Identify which cell holds the provided text, then report its (x, y) central coordinate. 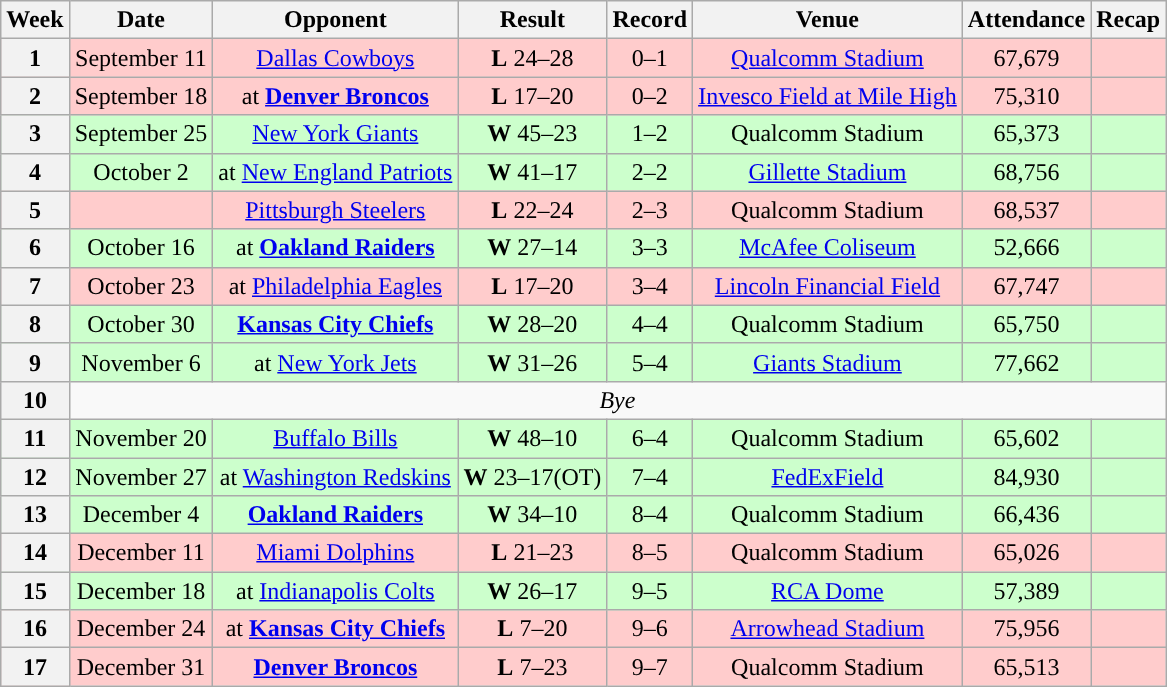
Lincoln Financial Field (828, 286)
9–5 (650, 591)
December 24 (141, 629)
W 48–10 (532, 438)
September 18 (141, 96)
W 28–20 (532, 324)
3 (35, 134)
65,602 (1026, 438)
Result (532, 20)
November 6 (141, 362)
0–1 (650, 58)
at Philadelphia Eagles (336, 286)
Week (35, 20)
Attendance (1026, 20)
8–5 (650, 553)
at Kansas City Chiefs (336, 629)
17 (35, 667)
September 25 (141, 134)
Kansas City Chiefs (336, 324)
84,930 (1026, 477)
Bye (618, 400)
Miami Dolphins (336, 553)
Pittsburgh Steelers (336, 210)
57,389 (1026, 591)
2 (35, 96)
W 45–23 (532, 134)
at Indianapolis Colts (336, 591)
9 (35, 362)
Recap (1128, 20)
5 (35, 210)
Venue (828, 20)
2–3 (650, 210)
68,537 (1026, 210)
L 22–24 (532, 210)
Buffalo Bills (336, 438)
6–4 (650, 438)
65,750 (1026, 324)
Record (650, 20)
65,513 (1026, 667)
5–4 (650, 362)
W 31–26 (532, 362)
1–2 (650, 134)
L 7–20 (532, 629)
7 (35, 286)
65,026 (1026, 553)
FedExField (828, 477)
4 (35, 172)
September 11 (141, 58)
Gillette Stadium (828, 172)
3–3 (650, 248)
December 18 (141, 591)
RCA Dome (828, 591)
77,662 (1026, 362)
Denver Broncos (336, 667)
7–4 (650, 477)
at New England Patriots (336, 172)
L 7–23 (532, 667)
Giants Stadium (828, 362)
L 24–28 (532, 58)
Opponent (336, 20)
65,373 (1026, 134)
at New York Jets (336, 362)
November 27 (141, 477)
68,756 (1026, 172)
13 (35, 515)
October 23 (141, 286)
McAfee Coliseum (828, 248)
October 16 (141, 248)
W 26–17 (532, 591)
October 2 (141, 172)
75,310 (1026, 96)
Arrowhead Stadium (828, 629)
12 (35, 477)
16 (35, 629)
New York Giants (336, 134)
10 (35, 400)
67,679 (1026, 58)
W 34–10 (532, 515)
75,956 (1026, 629)
Oakland Raiders (336, 515)
W 27–14 (532, 248)
at Denver Broncos (336, 96)
December 4 (141, 515)
66,436 (1026, 515)
W 23–17(OT) (532, 477)
at Washington Redskins (336, 477)
11 (35, 438)
67,747 (1026, 286)
8 (35, 324)
Date (141, 20)
4–4 (650, 324)
14 (35, 553)
at Oakland Raiders (336, 248)
1 (35, 58)
November 20 (141, 438)
Invesco Field at Mile High (828, 96)
3–4 (650, 286)
L 21–23 (532, 553)
15 (35, 591)
December 11 (141, 553)
9–7 (650, 667)
52,666 (1026, 248)
8–4 (650, 515)
October 30 (141, 324)
2–2 (650, 172)
6 (35, 248)
9–6 (650, 629)
0–2 (650, 96)
W 41–17 (532, 172)
Dallas Cowboys (336, 58)
December 31 (141, 667)
